Locate the cell with the specified text and output its [X, Y] center coordinate. 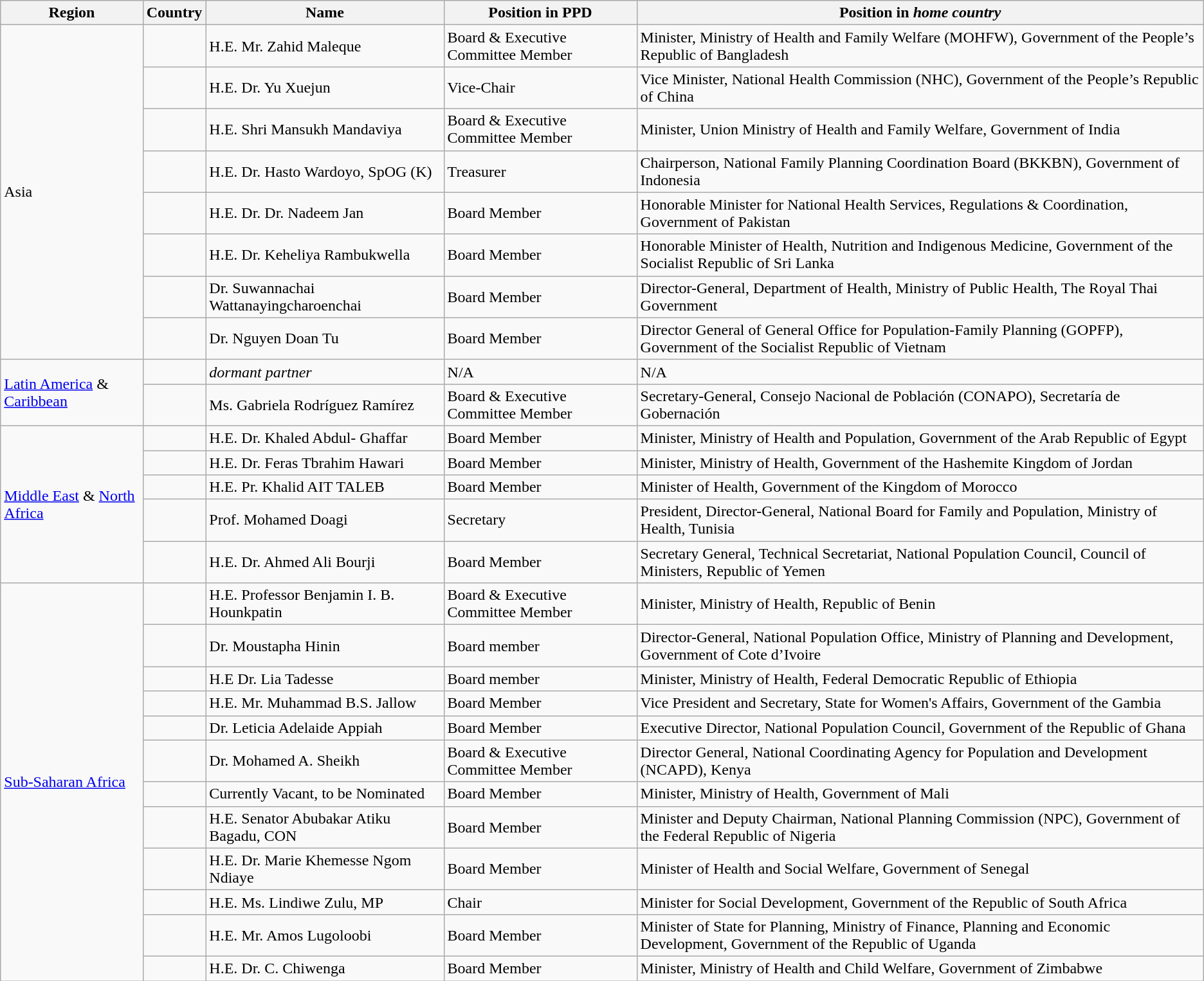
Minister, Ministry of Health and Population, Government of the Arab Republic of Egypt [920, 438]
Vice Minister, National Health Commission (NHC), Government of the People’s Republic of China [920, 87]
Ms. Gabriela Rodríguez Ramírez [325, 405]
Director General of General Office for Population-Family Planning (GOPFP), Government of the Socialist Republic of Vietnam [920, 338]
H.E. Dr. Khaled Abdul- Ghaffar [325, 438]
Region [72, 13]
Treasurer [540, 171]
H.E. Dr. Feras Tbrahim Hawari [325, 462]
Secretary [540, 521]
H.E. Dr. Ahmed Ali Bourji [325, 562]
Executive Director, National Population Council, Government of the Republic of Ghana [920, 728]
Chairperson, National Family Planning Coordination Board (BKKBN), Government of Indonesia [920, 171]
Minister, Ministry of Health and Family Welfare (MOHFW), Government of the People’s Republic of Bangladesh [920, 46]
Minister of Health and Social Welfare, Government of Senegal [920, 869]
H.E. Pr. Khalid AIT TALEB [325, 487]
Sub-Saharan Africa [72, 782]
President, Director-General, National Board for Family and Population, Ministry of Health, Tunisia [920, 521]
Vice-Chair [540, 87]
Director-General, National Population Office, Ministry of Planning and Development, Government of Cote d’Ivoire [920, 645]
Director General, National Coordinating Agency for Population and Development (NCAPD), Kenya [920, 761]
Minister, Ministry of Health, Government of the Hashemite Kingdom of Jordan [920, 462]
Minister, Ministry of Health, Federal Democratic Republic of Ethiopia [920, 679]
H.E. Senator Abubakar Atiku Bagadu, CON [325, 827]
Secretary-General, Consejo Nacional de Población (CONAPO), Secretaría de Gobernación [920, 405]
H.E. Dr. Marie Khemesse Ngom Ndiaye [325, 869]
dormant partner [325, 372]
H.E. Shri Mansukh Mandaviya [325, 130]
Country [174, 13]
H.E. Dr. Keheliya Rambukwella [325, 255]
Minister for Social Development, Government of the Republic of South Africa [920, 902]
Minister, Union Ministry of Health and Family Welfare, Government of India [920, 130]
Latin America & Caribbean [72, 392]
Minister of State for Planning, Ministry of Finance, Planning and Economic Development, Government of the Republic of Uganda [920, 935]
Minister and Deputy Chairman, National Planning Commission (NPC), Government of the Federal Republic of Nigeria [920, 827]
H.E. Dr. Yu Xuejun [325, 87]
Honorable Minister of Health, Nutrition and Indigenous Medicine, Government of the Socialist Republic of Sri Lanka [920, 255]
H.E. Dr. Hasto Wardoyo, SpOG (K) [325, 171]
Minister of Health, Government of the Kingdom of Morocco [920, 487]
Prof. Mohamed Doagi [325, 521]
H.E. Professor Benjamin I. B. Hounkpatin [325, 604]
Middle East & North Africa [72, 504]
Director-General, Department of Health, Ministry of Public Health, The Royal Thai Government [920, 297]
Honorable Minister for National Health Services, Regulations & Coordination,Government of Pakistan [920, 213]
Position in home country [920, 13]
H.E. Mr. Zahid Maleque [325, 46]
Chair [540, 902]
Asia [72, 192]
Minister, Ministry of Health and Child Welfare, Government of Zimbabwe [920, 968]
H.E. Mr. Amos Lugoloobi [325, 935]
Dr. Nguyen Doan Tu [325, 338]
H.E. Dr. C. Chiwenga [325, 968]
Dr. Leticia Adelaide Appiah [325, 728]
Name [325, 13]
Minister, Ministry of Health, Republic of Benin [920, 604]
H.E. Dr. Dr. Nadeem Jan [325, 213]
Position in PPD [540, 13]
Dr. Moustapha Hinin [325, 645]
Secretary General, Technical Secretariat, National Population Council, Council of Ministers, Republic of Yemen [920, 562]
Vice President and Secretary, State for Women's Affairs, Government of the Gambia [920, 703]
Currently Vacant, to be Nominated [325, 794]
H.E Dr. Lia Tadesse [325, 679]
H.E. Ms. Lindiwe Zulu, MP [325, 902]
H.E. Mr. Muhammad B.S. Jallow [325, 703]
Dr. Mohamed A. Sheikh [325, 761]
Minister, Ministry of Health, Government of Mali [920, 794]
Dr. Suwannachai Wattanayingcharoenchai [325, 297]
